Identify which cell holds the provided text, then report its [x, y] central coordinate. 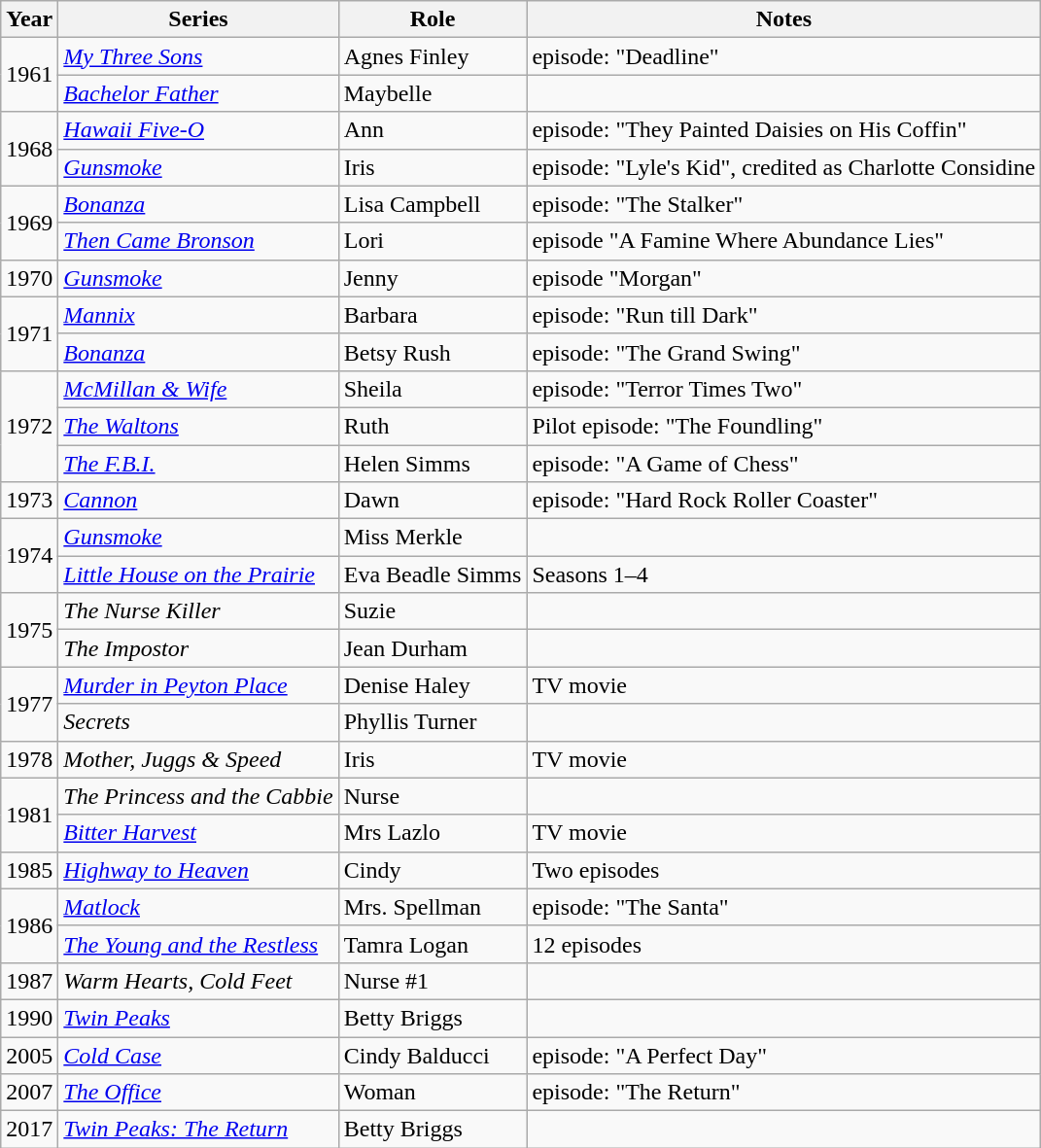
Two episodes [783, 870]
Then Came Bronson [198, 241]
Nurse [433, 796]
1986 [29, 925]
Maybelle [433, 93]
Cannon [198, 501]
Woman [433, 1093]
1990 [29, 1018]
The F.B.I. [198, 464]
My Three Sons [198, 56]
Highway to Heaven [198, 870]
Mother, Juggs & Speed [198, 759]
Series [198, 19]
Little House on the Prairie [198, 574]
episode: "A Perfect Day" [783, 1055]
Denise Haley [433, 685]
episode: "Deadline" [783, 56]
Hawaii Five-O [198, 130]
1970 [29, 278]
Dawn [433, 501]
Warm Hearts, Cold Feet [198, 981]
1971 [29, 333]
Lori [433, 241]
1975 [29, 630]
The Young and the Restless [198, 944]
episode: "Terror Times Two" [783, 389]
The Nurse Killer [198, 611]
2007 [29, 1093]
Jenny [433, 278]
2005 [29, 1055]
The Waltons [198, 426]
Cindy [433, 870]
Tamra Logan [433, 944]
1974 [29, 556]
Eva Beadle Simms [433, 574]
episode: "A Game of Chess" [783, 464]
Ann [433, 130]
1961 [29, 75]
Pilot episode: "The Foundling" [783, 426]
Matlock [198, 907]
1977 [29, 704]
Twin Peaks: The Return [198, 1130]
Year [29, 19]
McMillan & Wife [198, 389]
12 episodes [783, 944]
episode: "Lyle's Kid", credited as Charlotte Considine [783, 167]
1987 [29, 981]
Twin Peaks [198, 1018]
Betsy Rush [433, 352]
episode: "The Santa" [783, 907]
Lisa Campbell [433, 204]
2017 [29, 1130]
Role [433, 19]
The Princess and the Cabbie [198, 796]
Suzie [433, 611]
Secrets [198, 722]
Nurse #1 [433, 981]
episode: "The Stalker" [783, 204]
Mrs Lazlo [433, 833]
Mrs. Spellman [433, 907]
episode: "The Grand Swing" [783, 352]
Sheila [433, 389]
Jean Durham [433, 648]
Helen Simms [433, 464]
1973 [29, 501]
1985 [29, 870]
episode: "They Painted Daisies on His Coffin" [783, 130]
Miss Merkle [433, 538]
1972 [29, 426]
The Office [198, 1093]
episode "A Famine Where Abundance Lies" [783, 241]
Agnes Finley [433, 56]
episode: "Hard Rock Roller Coaster" [783, 501]
Phyllis Turner [433, 722]
1978 [29, 759]
Seasons 1–4 [783, 574]
1969 [29, 223]
1981 [29, 815]
episode: "Run till Dark" [783, 315]
Ruth [433, 426]
The Impostor [198, 648]
Mannix [198, 315]
1968 [29, 149]
Bachelor Father [198, 93]
Barbara [433, 315]
episode "Morgan" [783, 278]
Cindy Balducci [433, 1055]
Murder in Peyton Place [198, 685]
Notes [783, 19]
Cold Case [198, 1055]
episode: "The Return" [783, 1093]
Bitter Harvest [198, 833]
